Provide the [x, y] coordinate of the cell's center where the given text is located.  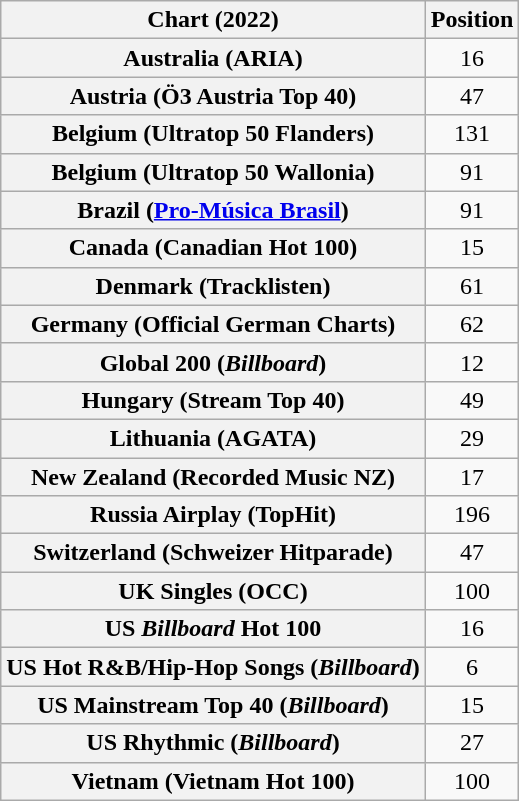
Russia Airplay (TopHit) [213, 515]
62 [472, 324]
Global 200 (Billboard) [213, 362]
12 [472, 362]
Switzerland (Schweizer Hitparade) [213, 553]
Australia (ARIA) [213, 58]
6 [472, 667]
61 [472, 286]
131 [472, 134]
Belgium (Ultratop 50 Flanders) [213, 134]
29 [472, 438]
Vietnam (Vietnam Hot 100) [213, 781]
US Rhythmic (Billboard) [213, 743]
27 [472, 743]
Brazil (Pro-Música Brasil) [213, 210]
17 [472, 477]
Belgium (Ultratop 50 Wallonia) [213, 172]
Germany (Official German Charts) [213, 324]
Hungary (Stream Top 40) [213, 400]
US Billboard Hot 100 [213, 629]
New Zealand (Recorded Music NZ) [213, 477]
Lithuania (AGATA) [213, 438]
Denmark (Tracklisten) [213, 286]
Canada (Canadian Hot 100) [213, 248]
49 [472, 400]
UK Singles (OCC) [213, 591]
Position [472, 20]
Austria (Ö3 Austria Top 40) [213, 96]
US Mainstream Top 40 (Billboard) [213, 705]
196 [472, 515]
US Hot R&B/Hip-Hop Songs (Billboard) [213, 667]
Chart (2022) [213, 20]
